Return (X, Y) of the center of cell containing provided text 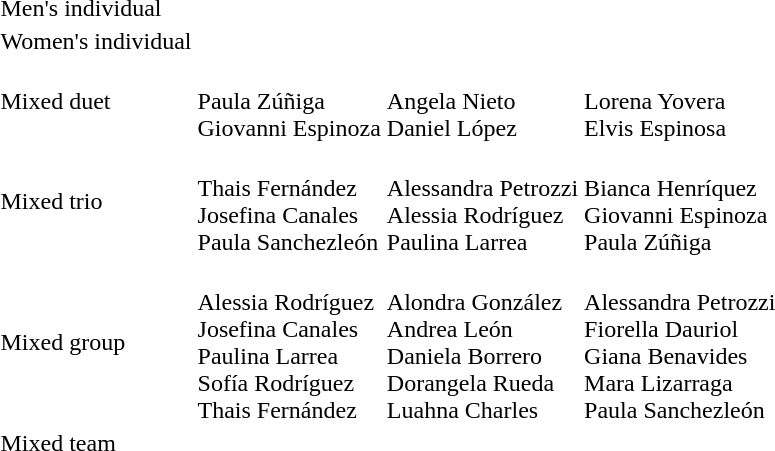
Angela NietoDaniel López (482, 101)
Thais FernándezJosefina CanalesPaula Sanchezleón (289, 202)
Alessandra PetrozziAlessia RodríguezPaulina Larrea (482, 202)
Alessia RodríguezJosefina CanalesPaulina LarreaSofía RodríguezThais Fernández (289, 342)
Paula ZúñigaGiovanni Espinoza (289, 101)
Alondra GonzálezAndrea LeónDaniela BorreroDorangela RuedaLuahna Charles (482, 342)
